Determine the [X, Y] coordinate at the center of the cell enclosing the given text.  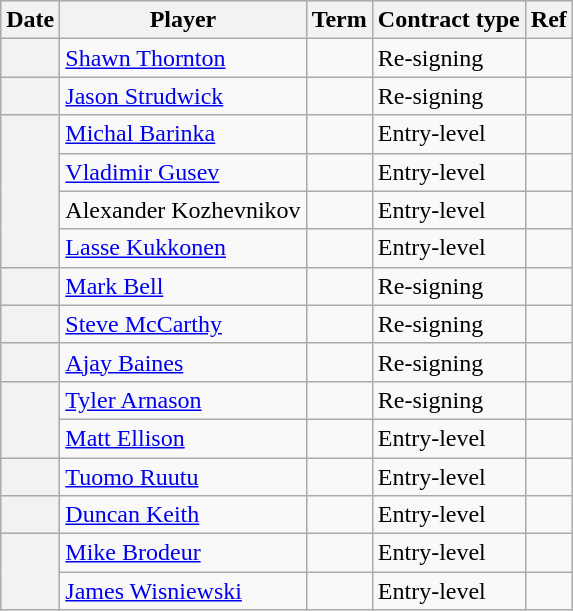
Vladimir Gusev [183, 172]
Shawn Thornton [183, 58]
Ref [548, 20]
Alexander Kozhevnikov [183, 210]
Tyler Arnason [183, 400]
Lasse Kukkonen [183, 248]
Matt Ellison [183, 438]
James Wisniewski [183, 591]
Mike Brodeur [183, 553]
Date [30, 20]
Contract type [448, 20]
Duncan Keith [183, 515]
Ajay Baines [183, 362]
Term [339, 20]
Jason Strudwick [183, 96]
Tuomo Ruutu [183, 477]
Mark Bell [183, 286]
Michal Barinka [183, 134]
Player [183, 20]
Steve McCarthy [183, 324]
